Capture the cell that displays the provided text and extract its [X, Y] central coordinate. 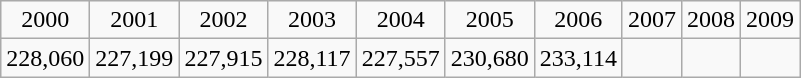
227,199 [134, 58]
2002 [224, 20]
2004 [400, 20]
227,915 [224, 58]
2000 [46, 20]
2003 [312, 20]
2008 [710, 20]
2001 [134, 20]
228,117 [312, 58]
2005 [490, 20]
228,060 [46, 58]
233,114 [578, 58]
2006 [578, 20]
227,557 [400, 58]
230,680 [490, 58]
2007 [652, 20]
2009 [770, 20]
